Return [x, y] of the center of cell containing provided text 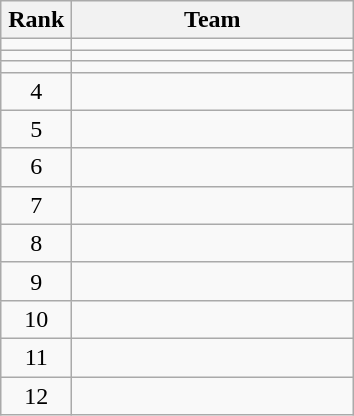
5 [36, 129]
12 [36, 395]
10 [36, 319]
4 [36, 91]
7 [36, 205]
9 [36, 281]
Team [212, 20]
11 [36, 357]
6 [36, 167]
Rank [36, 20]
8 [36, 243]
